Find where the given text appears and provide that cell's center as [X, Y] coordinate. 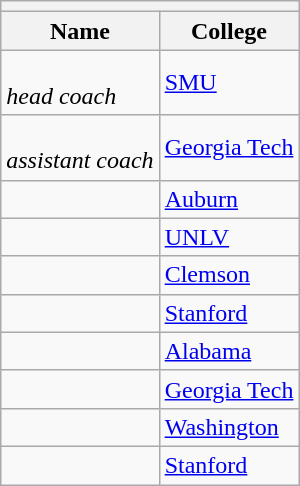
College [229, 31]
Auburn [229, 199]
SMU [229, 82]
Washington [229, 427]
Alabama [229, 351]
UNLV [229, 237]
Clemson [229, 275]
Name [80, 31]
assistant coach [80, 148]
head coach [80, 82]
